Return the (X, Y) coordinate for the center point of the cell that contains the specified text.  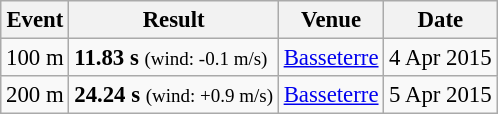
11.83 s (wind: -0.1 m/s) (174, 58)
200 m (35, 95)
4 Apr 2015 (440, 58)
Date (440, 20)
Venue (330, 20)
100 m (35, 58)
Event (35, 20)
Result (174, 20)
5 Apr 2015 (440, 95)
24.24 s (wind: +0.9 m/s) (174, 95)
